Find where the given text appears and provide that cell's center as [X, Y] coordinate. 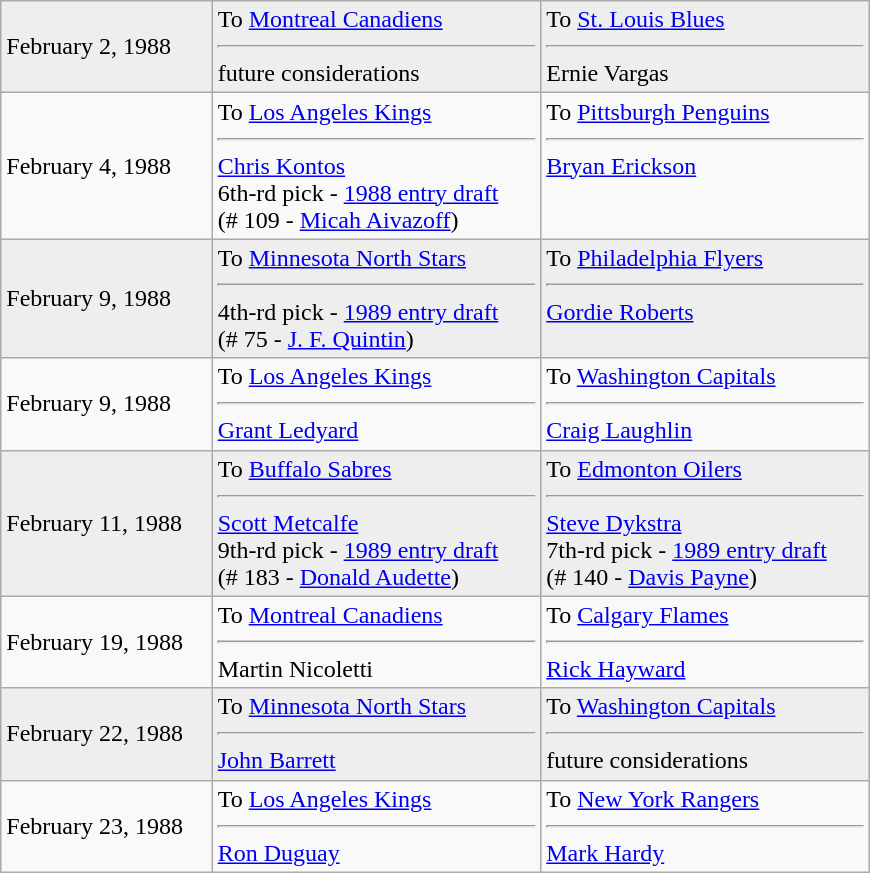
February 11, 1988 [106, 523]
To Minnesota North Stars4th-rd pick - 1989 entry draft(# 75 - J. F. Quintin) [376, 298]
To New York RangersMark Hardy [706, 826]
To Montreal Canadiensfuture considerations [376, 47]
February 23, 1988 [106, 826]
To Philadelphia FlyersGordie Roberts [706, 298]
To Montreal CanadiensMartin Nicoletti [376, 642]
To Washington Capitalsfuture considerations [706, 734]
To Pittsburgh PenguinsBryan Erickson [706, 166]
To Edmonton OilersSteve Dykstra7th-rd pick - 1989 entry draft(# 140 - Davis Payne) [706, 523]
February 2, 1988 [106, 47]
February 22, 1988 [106, 734]
To Minnesota North StarsJohn Barrett [376, 734]
To Buffalo SabresScott Metcalfe9th-rd pick - 1989 entry draft(# 183 - Donald Audette) [376, 523]
To Los Angeles KingsGrant Ledyard [376, 404]
February 19, 1988 [106, 642]
To Los Angeles KingsChris Kontos6th-rd pick - 1988 entry draft(# 109 - Micah Aivazoff) [376, 166]
To Los Angeles KingsRon Duguay [376, 826]
To Calgary FlamesRick Hayward [706, 642]
February 4, 1988 [106, 166]
To Washington CapitalsCraig Laughlin [706, 404]
To St. Louis BluesErnie Vargas [706, 47]
